Pinpoint the cell where the given text exists, returning its [x, y] midpoint coordinate. 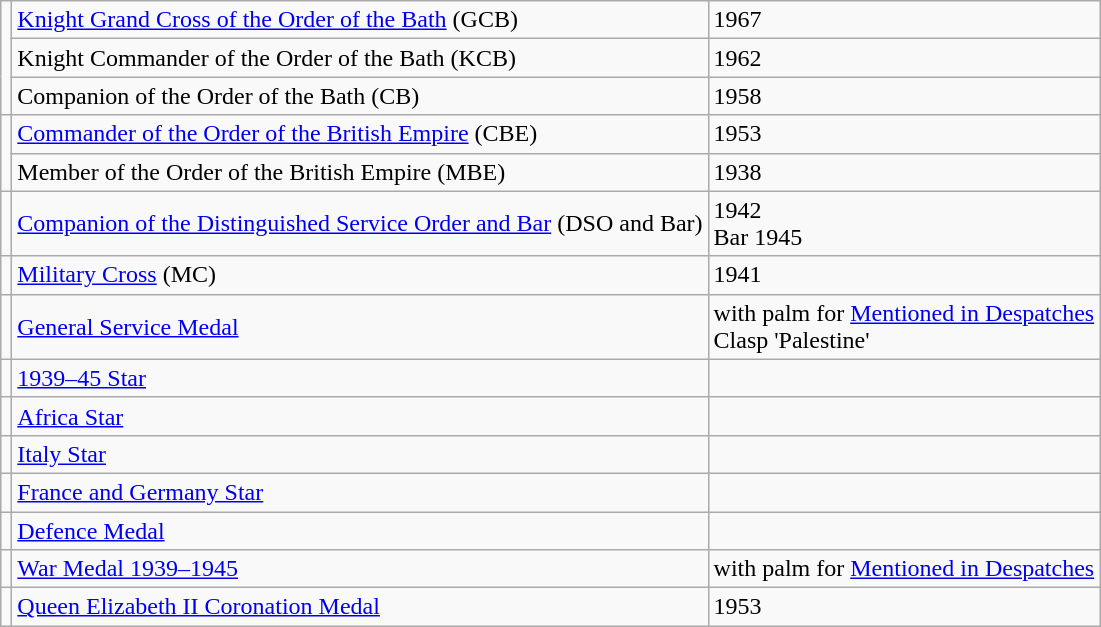
Member of the Order of the British Empire (MBE) [360, 172]
Knight Grand Cross of the Order of the Bath (GCB) [360, 20]
Defence Medal [360, 531]
1939–45 Star [360, 378]
Companion of the Distinguished Service Order and Bar (DSO and Bar) [360, 224]
1967 [904, 20]
Africa Star [360, 416]
1942Bar 1945 [904, 224]
Commander of the Order of the British Empire (CBE) [360, 134]
Companion of the Order of the Bath (CB) [360, 96]
War Medal 1939–1945 [360, 569]
1962 [904, 58]
Military Cross (MC) [360, 275]
Queen Elizabeth II Coronation Medal [360, 607]
with palm for Mentioned in Despatches [904, 569]
1941 [904, 275]
1938 [904, 172]
with palm for Mentioned in DespatchesClasp 'Palestine' [904, 326]
General Service Medal [360, 326]
Italy Star [360, 454]
1958 [904, 96]
France and Germany Star [360, 492]
Knight Commander of the Order of the Bath (KCB) [360, 58]
